Pinpoint the cell where the given text exists, returning its (X, Y) midpoint coordinate. 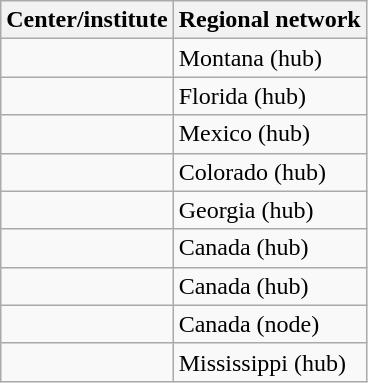
Georgia (hub) (270, 210)
Montana (hub) (270, 58)
Center/institute (87, 20)
Mexico (hub) (270, 134)
Mississippi (hub) (270, 362)
Colorado (hub) (270, 172)
Canada (node) (270, 324)
Florida (hub) (270, 96)
Regional network (270, 20)
